Identify which cell holds the provided text, then report its [x, y] central coordinate. 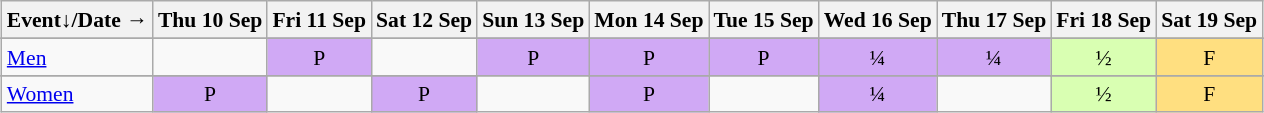
Sun 13 Sep [533, 20]
Fri 11 Sep [319, 20]
Tue 15 Sep [764, 20]
Thu 10 Sep [210, 20]
Sat 12 Sep [424, 20]
Wed 16 Sep [878, 20]
Event↓/Date → [78, 20]
Men [78, 56]
Sat 19 Sep [1209, 20]
Fri 18 Sep [1104, 20]
Thu 17 Sep [994, 20]
Women [78, 94]
Mon 14 Sep [648, 20]
